Pinpoint the cell where the given text exists, returning its (X, Y) midpoint coordinate. 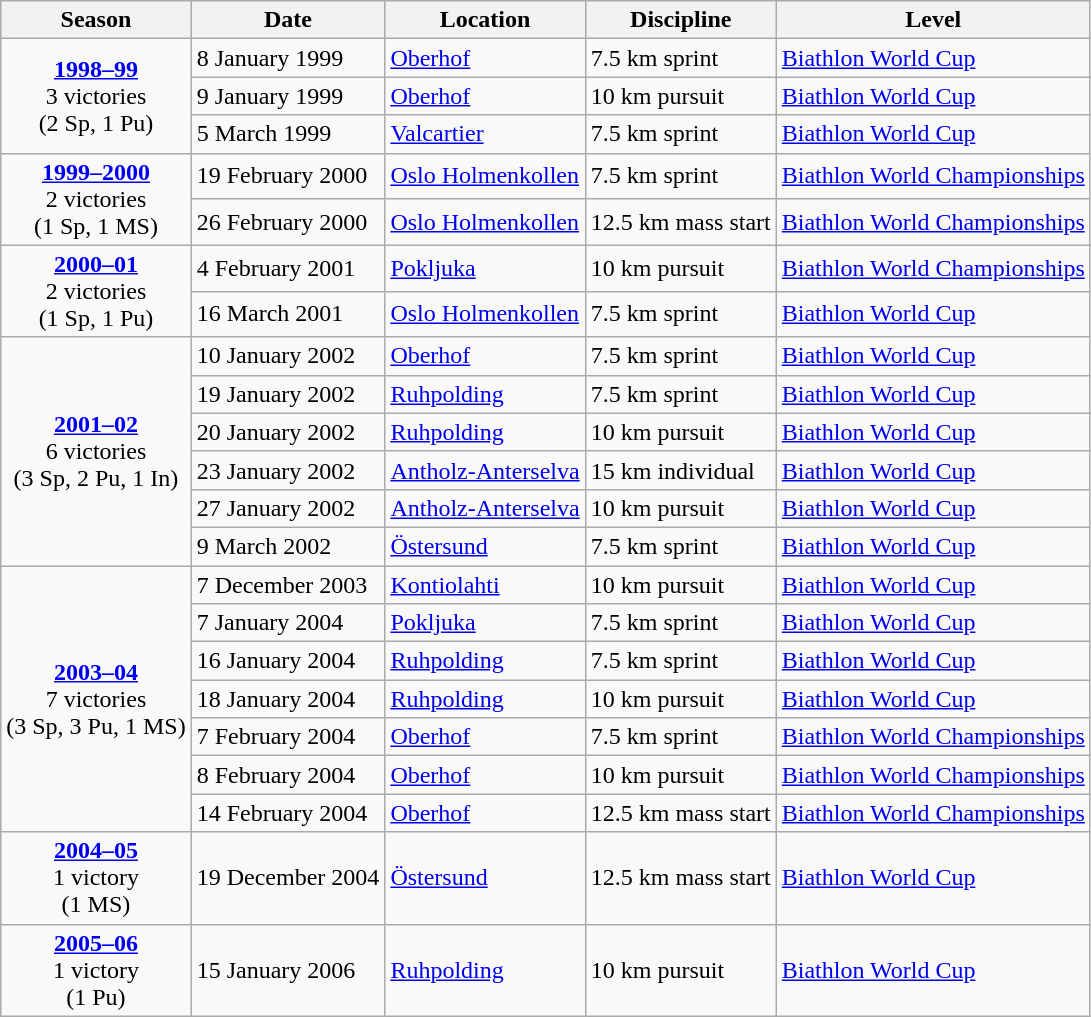
9 January 1999 (288, 96)
15 January 2006 (288, 970)
Location (485, 20)
14 February 2004 (288, 813)
7 January 2004 (288, 623)
27 January 2002 (288, 508)
19 January 2002 (288, 394)
2001–02 6 victories (3 Sp, 2 Pu, 1 In) (96, 451)
8 January 1999 (288, 58)
18 January 2004 (288, 699)
15 km individual (680, 470)
Level (933, 20)
16 January 2004 (288, 661)
5 March 1999 (288, 134)
2000–01 2 victories (1 Sp, 1 Pu) (96, 291)
Valcartier (485, 134)
7 February 2004 (288, 737)
19 February 2000 (288, 176)
19 December 2004 (288, 878)
1998–99 3 victories (2 Sp, 1 Pu) (96, 96)
2005–06 1 victory (1 Pu) (96, 970)
10 January 2002 (288, 356)
26 February 2000 (288, 222)
4 February 2001 (288, 268)
Date (288, 20)
7 December 2003 (288, 585)
23 January 2002 (288, 470)
2003–04 7 victories (3 Sp, 3 Pu, 1 MS) (96, 699)
1999–2000 2 victories (1 Sp, 1 MS) (96, 199)
16 March 2001 (288, 314)
9 March 2002 (288, 546)
2004–05 1 victory (1 MS) (96, 878)
Season (96, 20)
20 January 2002 (288, 432)
8 February 2004 (288, 775)
Kontiolahti (485, 585)
Discipline (680, 20)
